For the text-containing cell, return its midpoint in [x, y] coordinate format. 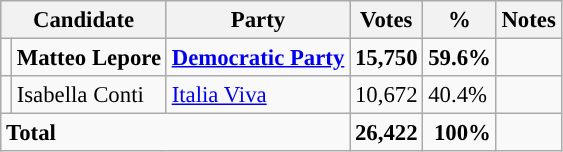
Matteo Lepore [88, 58]
59.6% [460, 58]
Italia Viva [258, 95]
15,750 [386, 58]
Isabella Conti [88, 95]
10,672 [386, 95]
% [460, 20]
Candidate [84, 20]
26,422 [386, 133]
100% [460, 133]
Total [176, 133]
Democratic Party [258, 58]
Notes [528, 20]
Party [258, 20]
40.4% [460, 95]
Votes [386, 20]
